Pinpoint the cell where the given text exists, returning its [X, Y] midpoint coordinate. 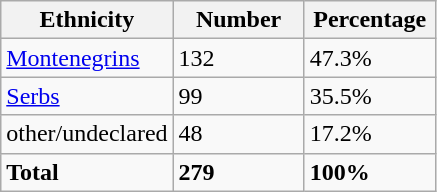
Montenegrins [87, 58]
35.5% [370, 96]
Ethnicity [87, 20]
132 [238, 58]
17.2% [370, 134]
Number [238, 20]
Serbs [87, 96]
48 [238, 134]
Total [87, 172]
279 [238, 172]
Percentage [370, 20]
other/undeclared [87, 134]
47.3% [370, 58]
100% [370, 172]
99 [238, 96]
